Find where the given text appears and provide that cell's center as [X, Y] coordinate. 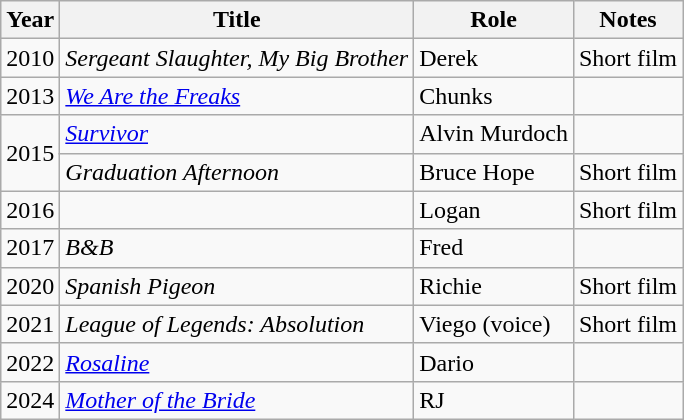
League of Legends: Absolution [237, 324]
Dario [494, 362]
Role [494, 20]
We Are the Freaks [237, 96]
Sergeant Slaughter, My Big Brother [237, 58]
2013 [30, 96]
Richie [494, 286]
B&B [237, 248]
Bruce Hope [494, 172]
2010 [30, 58]
Derek [494, 58]
Alvin Murdoch [494, 134]
Logan [494, 210]
2015 [30, 153]
2022 [30, 362]
Year [30, 20]
Fred [494, 248]
2016 [30, 210]
2021 [30, 324]
RJ [494, 400]
Graduation Afternoon [237, 172]
Viego (voice) [494, 324]
Mother of the Bride [237, 400]
Notes [628, 20]
2017 [30, 248]
Survivor [237, 134]
Rosaline [237, 362]
2020 [30, 286]
Chunks [494, 96]
Title [237, 20]
Spanish Pigeon [237, 286]
2024 [30, 400]
